Capture the cell that displays the provided text and extract its [x, y] central coordinate. 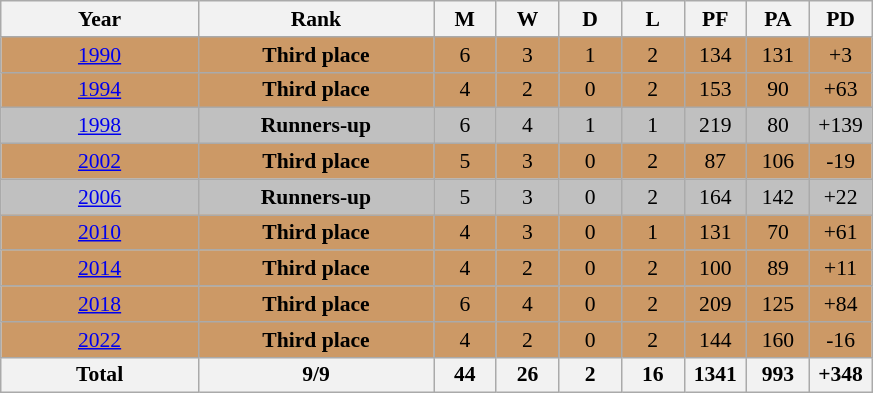
1994 [100, 90]
2014 [100, 269]
-16 [840, 340]
90 [778, 90]
106 [778, 162]
219 [716, 126]
PA [778, 19]
D [590, 19]
L [652, 19]
+11 [840, 269]
+139 [840, 126]
16 [652, 375]
209 [716, 304]
70 [778, 233]
-19 [840, 162]
134 [716, 55]
+22 [840, 197]
44 [466, 375]
+348 [840, 375]
1990 [100, 55]
2002 [100, 162]
+63 [840, 90]
142 [778, 197]
26 [528, 375]
160 [778, 340]
1341 [716, 375]
80 [778, 126]
+84 [840, 304]
125 [778, 304]
+3 [840, 55]
164 [716, 197]
PF [716, 19]
W [528, 19]
144 [716, 340]
100 [716, 269]
1998 [100, 126]
89 [778, 269]
87 [716, 162]
2018 [100, 304]
Rank [316, 19]
+61 [840, 233]
2010 [100, 233]
9/9 [316, 375]
993 [778, 375]
Year [100, 19]
M [466, 19]
153 [716, 90]
2022 [100, 340]
2006 [100, 197]
PD [840, 19]
Total [100, 375]
